For the text-containing cell, return its midpoint in [X, Y] coordinate format. 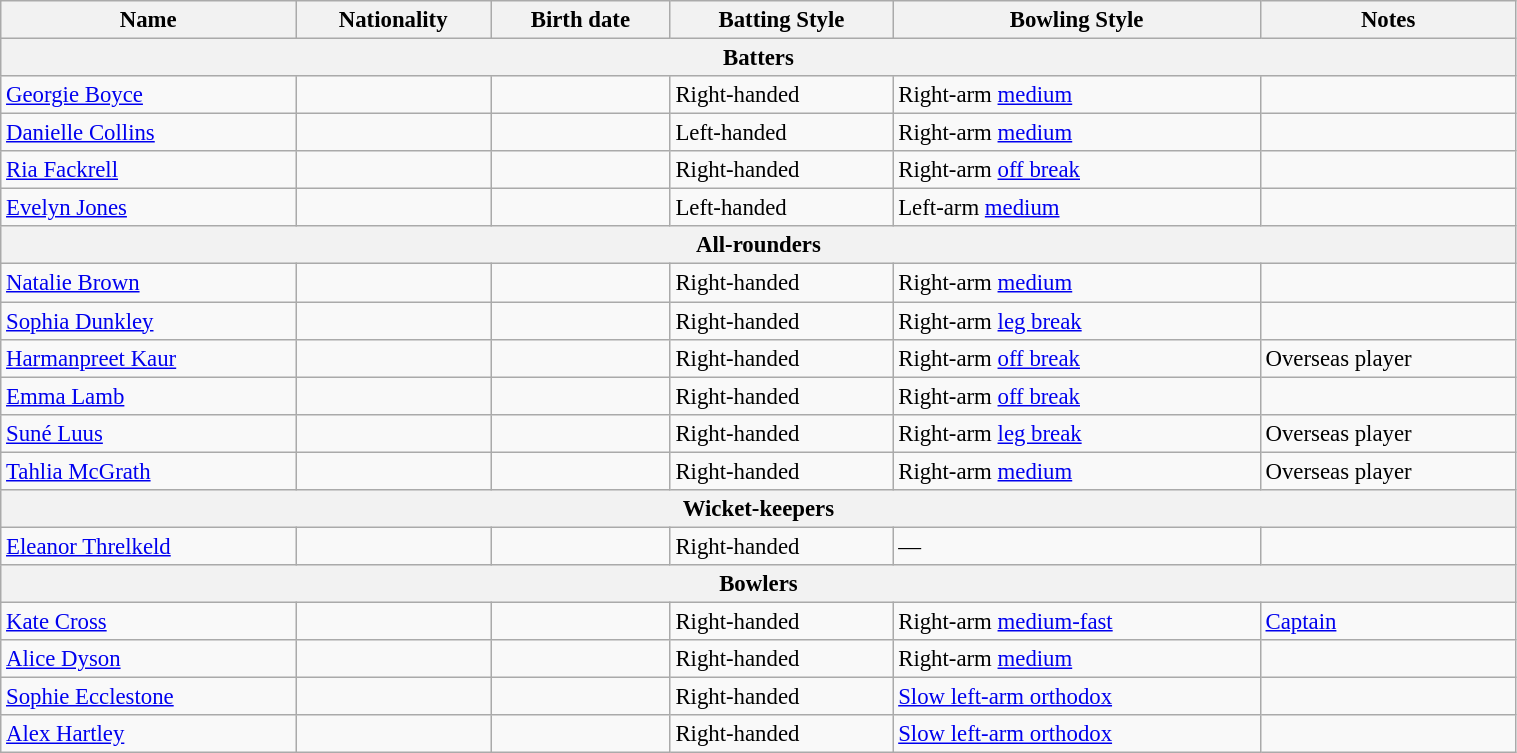
Right-arm medium-fast [1076, 621]
Left-arm medium [1076, 208]
Sophie Ecclestone [148, 697]
Name [148, 20]
Sophia Dunkley [148, 321]
All-rounders [758, 245]
Tahlia McGrath [148, 471]
Kate Cross [148, 621]
Wicket-keepers [758, 509]
Alice Dyson [148, 659]
Bowlers [758, 584]
Danielle Collins [148, 133]
Birth date [580, 20]
Batters [758, 58]
Eleanor Threlkeld [148, 546]
Ria Fackrell [148, 170]
Alex Hartley [148, 734]
Emma Lamb [148, 396]
Notes [1388, 20]
Captain [1388, 621]
Nationality [394, 20]
Bowling Style [1076, 20]
Suné Luus [148, 433]
Harmanpreet Kaur [148, 358]
— [1076, 546]
Batting Style [782, 20]
Georgie Boyce [148, 95]
Evelyn Jones [148, 208]
Natalie Brown [148, 283]
